Extract the [X, Y] coordinate from the center of the cell holding the provided text.  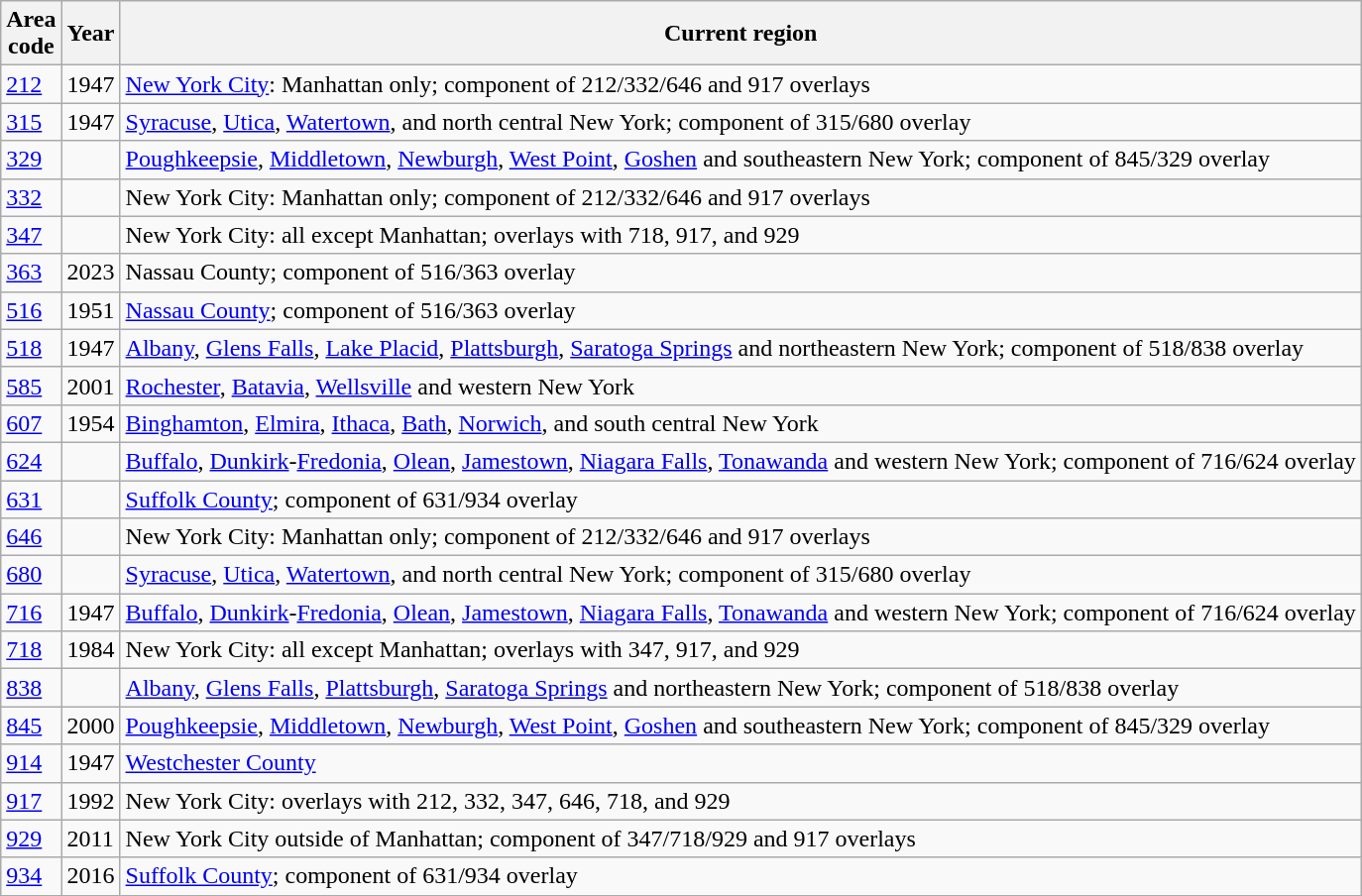
1951 [91, 310]
Areacode [32, 34]
934 [32, 876]
518 [32, 348]
212 [32, 84]
631 [32, 499]
516 [32, 310]
1954 [91, 423]
929 [32, 839]
New York City: all except Manhattan; overlays with 718, 917, and 929 [740, 235]
Binghamton, Elmira, Ithaca, Bath, Norwich, and south central New York [740, 423]
2011 [91, 839]
315 [32, 122]
Rochester, Batavia, Wellsville and western New York [740, 386]
718 [32, 650]
Albany, Glens Falls, Plattsburgh, Saratoga Springs and northeastern New York; component of 518/838 overlay [740, 688]
2000 [91, 726]
Westchester County [740, 763]
716 [32, 613]
2016 [91, 876]
329 [32, 160]
New York City: all except Manhattan; overlays with 347, 917, and 929 [740, 650]
332 [32, 197]
347 [32, 235]
1984 [91, 650]
2023 [91, 273]
646 [32, 537]
2001 [91, 386]
New York City: overlays with 212, 332, 347, 646, 718, and 929 [740, 801]
607 [32, 423]
Year [91, 34]
838 [32, 688]
624 [32, 461]
845 [32, 726]
914 [32, 763]
585 [32, 386]
Current region [740, 34]
680 [32, 575]
Albany, Glens Falls, Lake Placid, Plattsburgh, Saratoga Springs and northeastern New York; component of 518/838 overlay [740, 348]
917 [32, 801]
363 [32, 273]
New York City outside of Manhattan; component of 347/718/929 and 917 overlays [740, 839]
1992 [91, 801]
